Scan for the cell matching the given text and deliver its (X, Y) coordinate at center. 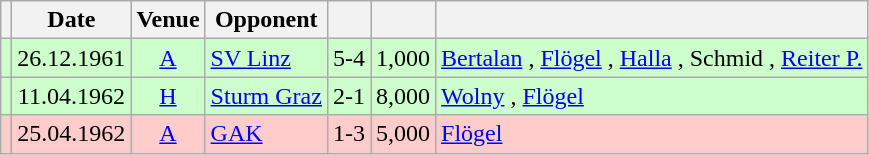
5,000 (402, 134)
11.04.1962 (72, 96)
8,000 (402, 96)
Flögel (652, 134)
26.12.1961 (72, 58)
1-3 (348, 134)
Opponent (266, 20)
25.04.1962 (72, 134)
1,000 (402, 58)
SV Linz (266, 58)
2-1 (348, 96)
5-4 (348, 58)
Date (72, 20)
Venue (168, 20)
Sturm Graz (266, 96)
H (168, 96)
Wolny , Flögel (652, 96)
Bertalan , Flögel , Halla , Schmid , Reiter P. (652, 58)
GAK (266, 134)
